Return the [x, y] coordinate for the center point of the cell that contains the specified text.  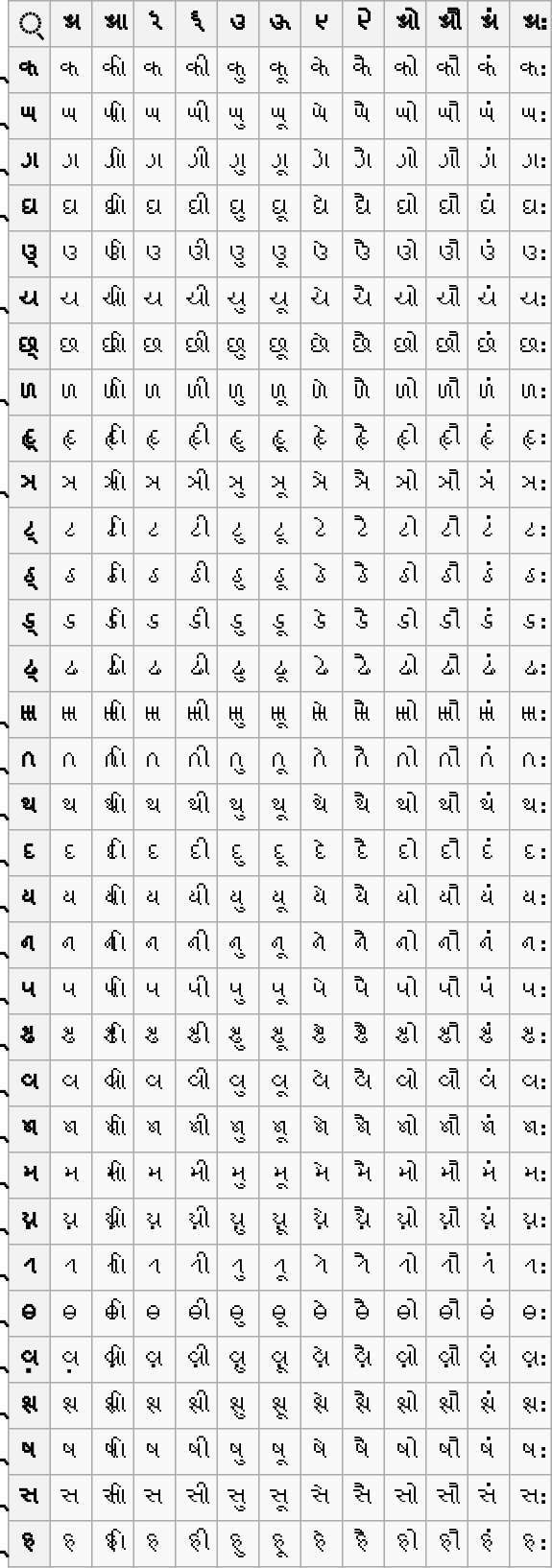
𑂕𑂸 [447, 439]
𑂖𑂳 [238, 485]
𑂣𑂱 [155, 991]
𑂑 [71, 254]
𑂢𑂸 [447, 945]
𑂥𑂲 [197, 1083]
𑂑𑂰 [113, 254]
𑂨 [71, 1222]
𑂡𑂱 [155, 899]
𑂐𑂁 [489, 208]
𑂛𑂲 [197, 669]
𑂍𑂰 [113, 70]
𑂍𑂱 [155, 70]
𑂙𑂱 [155, 623]
𑂹𑂖 [30, 485]
𑂊 [364, 24]
𑂦𑂶 [364, 1129]
𑂞𑂷 [405, 761]
𑂤𑂷 [405, 1037]
𑂐𑂸 [447, 208]
𑂛𑂁 [489, 669]
𑂪𑂶 [364, 1314]
𑂑𑂶 [364, 254]
𑂪𑂁 [489, 1314]
𑂥𑂸 [447, 1083]
𑂮𑂰 [113, 1498]
𑂓𑂵 [322, 346]
𑂹𑂒 [30, 300]
𑂛𑂸 [447, 669]
् [30, 24]
𑂪𑂰 [113, 1314]
𑂢𑂶 [364, 945]
𑂏𑂸 [447, 162]
𑂠𑂳 [238, 853]
𑂮𑂲 [197, 1498]
𑂧 [71, 1176]
𑂬𑂱 [155, 1406]
𑂹𑂭 [30, 1452]
𑂞𑂸 [447, 761]
𑂨𑂰 [113, 1222]
𑂖𑂷 [405, 485]
𑂖𑂴 [280, 485]
𑂐𑂷 [405, 208]
𑂗𑂵 [322, 531]
𑂧𑂁 [489, 1176]
𑂒𑂶 [364, 300]
𑂓𑂁 [489, 346]
𑂘𑂁 [489, 577]
𑂧𑂲 [197, 1176]
𑂑𑂹 [30, 254]
𑂒𑂱 [155, 300]
𑂧𑂶 [364, 1176]
𑂹𑂮 [30, 1498]
𑂦𑂂 [531, 1129]
𑂍𑂳 [238, 70]
𑂌 [447, 24]
𑂕𑂱 [155, 439]
𑂑𑂳 [238, 254]
𑂛𑂵 [322, 669]
𑂝𑂲 [197, 715]
𑂫𑂷 [405, 1360]
𑂩𑂳 [238, 1268]
𑂪𑂱 [155, 1314]
𑂯𑂱 [155, 1544]
𑂗𑂰 [113, 531]
𑂕𑂁 [489, 439]
𑂑𑂁 [489, 254]
𑂥𑂂 [531, 1083]
𑂑𑂸 [447, 254]
𑂛𑂂 [531, 669]
𑂔𑂁 [489, 392]
𑂠𑂸 [447, 853]
𑂐𑂳 [238, 208]
𑂹𑂠 [30, 853]
𑂢𑂰 [113, 945]
𑂡𑂳 [238, 899]
𑂒𑂂 [531, 300]
𑂖𑂂 [531, 485]
𑂪𑂳 [238, 1314]
𑂹𑂢 [30, 945]
𑂹𑂣 [30, 991]
𑂍𑂂 [531, 70]
𑂠𑂁 [489, 853]
𑂕𑂶 [364, 439]
𑂹𑂐 [30, 208]
𑂏𑂱 [155, 162]
𑂘 [71, 577]
𑂡𑂲 [197, 899]
𑂢𑂴 [280, 945]
𑂞 [71, 761]
𑂡𑂴 [280, 899]
𑂒𑂲 [197, 300]
𑂥𑂵 [322, 1083]
𑂙𑂵 [322, 623]
𑂦𑂳 [238, 1129]
𑂦 [71, 1129]
𑂕𑂳 [238, 439]
𑂝𑂰 [113, 715]
𑂖𑂲 [197, 485]
𑂦𑂵 [322, 1129]
𑂢𑂱 [155, 945]
𑂗𑂸 [447, 531]
𑂛𑂶 [364, 669]
𑂠𑂂 [531, 853]
𑂗𑂴 [280, 531]
𑂥𑂷 [405, 1083]
𑂦𑂷 [405, 1129]
𑂏𑂶 [364, 162]
𑂤𑂁 [489, 1037]
𑂒𑂰 [113, 300]
𑂯 [71, 1544]
𑂫 [71, 1360]
𑂞𑂁 [489, 761]
𑂹𑂨 [30, 1222]
𑂮𑂴 [280, 1498]
𑂆 [197, 24]
𑂗 [71, 531]
𑂹𑂦 [30, 1129]
𑂒𑂳 [238, 300]
𑂒𑂷 [405, 300]
𑂭𑂱 [155, 1452]
𑂃𑂁 [489, 24]
𑂩 [71, 1268]
𑂠𑂰 [113, 853]
𑂐𑂵 [322, 208]
𑂒 [71, 300]
𑂫𑂂 [531, 1360]
𑂩𑂵 [322, 1268]
𑂕𑂴 [280, 439]
𑂹𑂫 [30, 1360]
𑂝𑂶 [364, 715]
𑂕𑂲 [197, 439]
𑂧𑂴 [280, 1176]
𑂹𑂟 [30, 807]
𑂔𑂸 [447, 392]
𑂔𑂷 [405, 392]
𑂟𑂱 [155, 807]
𑂎𑂰 [113, 116]
𑂍𑂴 [280, 70]
𑂖𑂸 [447, 485]
𑂹𑂤 [30, 1037]
𑂝𑂷 [405, 715]
𑂣𑂰 [113, 991]
𑂯𑂰 [113, 1544]
𑂮𑂱 [155, 1498]
𑂪 [71, 1314]
𑂥𑂶 [364, 1083]
𑂎𑂸 [447, 116]
𑂞𑂂 [531, 761]
𑂤𑂰 [113, 1037]
𑂭𑂷 [405, 1452]
𑂎𑂴 [280, 116]
𑂪𑂴 [280, 1314]
𑂢𑂳 [238, 945]
𑂘𑂸 [447, 577]
𑂣𑂵 [322, 991]
𑂝𑂱 [155, 715]
𑂑𑂵 [322, 254]
𑂫𑂳 [238, 1360]
𑂎𑂂 [531, 116]
𑂐𑂂 [531, 208]
𑂮𑂶 [364, 1498]
𑂟𑂁 [489, 807]
𑂖 [71, 485]
𑂹𑂞 [30, 761]
𑂕𑂵 [322, 439]
𑂤𑂂 [531, 1037]
𑂔𑂵 [322, 392]
𑂟𑂲 [197, 807]
𑂟𑂴 [280, 807]
𑂧𑂳 [238, 1176]
𑂋 [405, 24]
𑂦𑂱 [155, 1129]
𑂕𑂷 [405, 439]
𑂩𑂁 [489, 1268]
𑂘𑂴 [280, 577]
𑂖𑂵 [322, 485]
𑂮𑂸 [447, 1498]
𑂮𑂵 [322, 1498]
𑂏𑂂 [531, 162]
𑂨𑂁 [489, 1222]
𑂬𑂁 [489, 1406]
𑂦𑂲 [197, 1129]
𑂈 [280, 24]
𑂘𑂱 [155, 577]
𑂩𑂶 [364, 1268]
𑂘𑂰 [113, 577]
𑂟𑂂 [531, 807]
𑂍𑂶 [364, 70]
𑂤𑂶 [364, 1037]
𑂡𑂁 [489, 899]
𑂭𑂸 [447, 1452]
𑂪𑂵 [322, 1314]
𑂒𑂴 [280, 300]
𑂘𑂹 [30, 577]
𑂕𑂹 [30, 439]
𑂠𑂵 [322, 853]
𑂬𑂴 [280, 1406]
𑂍 [71, 70]
𑂪𑂷 [405, 1314]
𑂮 [71, 1498]
𑂍𑂲 [197, 70]
𑂐𑂶 [364, 208]
𑂞𑂳 [238, 761]
𑂫𑂲 [197, 1360]
𑂘𑂲 [197, 577]
𑂙𑂸 [447, 623]
𑂭𑂵 [322, 1452]
𑂨𑂱 [155, 1222]
𑂨𑂷 [405, 1222]
𑂓𑂴 [280, 346]
𑂎𑂳 [238, 116]
𑂏𑂴 [280, 162]
𑂞𑂴 [280, 761]
𑂙𑂳 [238, 623]
𑂩𑂲 [197, 1268]
𑂏𑂳 [238, 162]
𑂗𑂶 [364, 531]
𑂕𑂂 [531, 439]
𑂡𑂵 [322, 899]
𑂐𑂴 [280, 208]
𑂦𑂴 [280, 1129]
𑂗𑂳 [238, 531]
𑂠𑂱 [155, 853]
𑂎𑂁 [489, 116]
𑂣𑂶 [364, 991]
𑂕 [71, 439]
𑂓𑂹 [30, 346]
𑂑𑂂 [531, 254]
𑂹𑂎 [30, 116]
𑂨𑂂 [531, 1222]
𑂭𑂳 [238, 1452]
𑂟𑂷 [405, 807]
𑂨𑂸 [447, 1222]
𑂯𑂶 [364, 1544]
𑂪𑂸 [447, 1314]
𑂔𑂳 [238, 392]
𑂝𑂵 [322, 715]
𑂬𑂳 [238, 1406]
𑂹𑂩 [30, 1268]
𑂘𑂷 [405, 577]
𑂩𑂱 [155, 1268]
𑂭𑂲 [197, 1452]
𑂤𑂳 [238, 1037]
𑂬𑂵 [322, 1406]
𑂍𑂁 [489, 70]
𑂅 [155, 24]
𑂭 [71, 1452]
𑂏𑂵 [322, 162]
𑂢𑂂 [531, 945]
𑂟𑂶 [364, 807]
𑂨𑂶 [364, 1222]
𑂓 [71, 346]
𑂎 [71, 116]
𑂝𑂴 [280, 715]
𑂎𑂱 [155, 116]
𑂫𑂰 [113, 1360]
𑂝 [71, 715]
𑂢𑂷 [405, 945]
𑂩𑂷 [405, 1268]
𑂤𑂴 [280, 1037]
𑂯𑂲 [197, 1544]
𑂥𑂰 [113, 1083]
𑂓𑂱 [155, 346]
𑂒𑂵 [322, 300]
𑂦𑂁 [489, 1129]
𑂹𑂝 [30, 715]
𑂗𑂹 [30, 531]
𑂫𑂵 [322, 1360]
𑂬𑂲 [197, 1406]
𑂙𑂶 [364, 623]
𑂓𑂂 [531, 346]
𑂟𑂵 [322, 807]
𑂛𑂴 [280, 669]
𑂓𑂷 [405, 346]
𑂤 [71, 1037]
𑂔𑂰 [113, 392]
𑂘𑂳 [238, 577]
𑂎𑂲 [197, 116]
𑂞𑂲 [197, 761]
𑂒𑂁 [489, 300]
𑂩𑂰 [113, 1268]
𑂭𑂶 [364, 1452]
𑂧𑂰 [113, 1176]
𑂟𑂸 [447, 807]
𑂙𑂹 [30, 623]
𑂹𑂥 [30, 1083]
𑂔𑂶 [364, 392]
𑂙𑂁 [489, 623]
𑂣𑂲 [197, 991]
𑂡𑂂 [531, 899]
𑂖𑂶 [364, 485]
𑂝𑂁 [489, 715]
𑂞𑂱 [155, 761]
𑂔 [71, 392]
𑂡𑂷 [405, 899]
𑂛𑂱 [155, 669]
𑂯𑂳 [238, 1544]
𑂞𑂰 [113, 761]
𑂃𑂂 [531, 24]
𑂬 [71, 1406]
𑂣𑂁 [489, 991]
𑂍𑂸 [447, 70]
𑂹𑂍 [30, 70]
𑂧𑂸 [447, 1176]
𑂧𑂱 [155, 1176]
𑂟𑂰 [113, 807]
𑂬𑂸 [447, 1406]
𑂗𑂁 [489, 531]
𑂙 [71, 623]
𑂧𑂷 [405, 1176]
𑂭𑂰 [113, 1452]
𑂏𑂷 [405, 162]
𑂠 [71, 853]
𑂢𑂁 [489, 945]
𑂹𑂧 [30, 1176]
𑂓𑂰 [113, 346]
𑂛𑂰 [113, 669]
𑂯𑂁 [489, 1544]
𑂠𑂶 [364, 853]
𑂏𑂲 [197, 162]
𑂦𑂰 [113, 1129]
𑂖𑂱 [155, 485]
𑂐 [71, 208]
𑂙𑂴 [280, 623]
𑂣 [71, 991]
𑂖𑂰 [113, 485]
𑂤𑂲 [197, 1037]
𑂘𑂶 [364, 577]
𑂓𑂳 [238, 346]
𑂟 [71, 807]
𑂩𑂴 [280, 1268]
𑂑𑂱 [155, 254]
𑂘𑂂 [531, 577]
𑂭𑂴 [280, 1452]
𑂮𑂷 [405, 1498]
𑂍𑂷 [405, 70]
𑂯𑂷 [405, 1544]
𑂤𑂵 [322, 1037]
𑂉 [322, 24]
𑂗𑂂 [531, 531]
𑂣𑂳 [238, 991]
𑂫𑂱 [155, 1360]
𑂡𑂶 [364, 899]
𑂗𑂷 [405, 531]
𑂪𑂲 [197, 1314]
𑂡 [71, 899]
𑂙𑂰 [113, 623]
𑂐𑂲 [197, 208]
𑂯𑂵 [322, 1544]
𑂹𑂔 [30, 392]
𑂮𑂁 [489, 1498]
𑂙𑂂 [531, 623]
𑂤𑂱 [155, 1037]
𑂓𑂶 [364, 346]
𑂝𑂳 [238, 715]
𑂭𑂂 [531, 1452]
𑂏𑂰 [113, 162]
𑂔𑂴 [280, 392]
𑂎𑂶 [364, 116]
𑂐𑂱 [155, 208]
𑂛𑂷 [405, 669]
𑂖𑂁 [489, 485]
𑂏 [71, 162]
𑂩𑂂 [531, 1268]
𑂹𑂡 [30, 899]
𑂯𑂴 [280, 1544]
𑂫𑂁 [489, 1360]
𑂬𑂂 [531, 1406]
𑂠𑂲 [197, 853]
𑂑𑂴 [280, 254]
𑂝𑂸 [447, 715]
𑂹𑂬 [30, 1406]
𑂤𑂸 [447, 1037]
𑂥𑂱 [155, 1083]
𑂧𑂵 [322, 1176]
𑂯𑂂 [531, 1544]
𑂥𑂴 [280, 1083]
𑂛 [71, 669]
𑂐𑂰 [113, 208]
𑂡𑂸 [447, 899]
𑂔𑂲 [197, 392]
𑂟𑂳 [238, 807]
𑂥 [71, 1083]
𑂦𑂸 [447, 1129]
𑂢𑂵 [322, 945]
𑂠𑂷 [405, 853]
𑂗𑂱 [155, 531]
𑂢 [71, 945]
𑂍𑂵 [322, 70]
𑂙𑂲 [197, 623]
𑂨𑂴 [280, 1222]
𑂎𑂵 [322, 116]
𑂎𑂷 [405, 116]
𑂹𑂪 [30, 1314]
𑂗𑂲 [197, 531]
𑂬𑂷 [405, 1406]
𑂨𑂲 [197, 1222]
𑂯𑂸 [447, 1544]
𑂕𑂰 [113, 439]
𑂪𑂂 [531, 1314]
𑂣𑂴 [280, 991]
𑂞𑂵 [322, 761]
𑂛𑂹 [30, 669]
𑂩𑂸 [447, 1268]
𑂞𑂶 [364, 761]
𑂑𑂲 [197, 254]
𑂣𑂸 [447, 991]
𑂡𑂰 [113, 899]
𑂫𑂴 [280, 1360]
𑂔𑂂 [531, 392]
𑂘𑂵 [322, 577]
𑂨𑂵 [322, 1222]
𑂬𑂰 [113, 1406]
𑂒𑂸 [447, 300]
𑂧𑂂 [531, 1176]
𑂓𑂸 [447, 346]
𑂹𑂏 [30, 162]
𑂹𑂯 [30, 1544]
𑂝𑂂 [531, 715]
𑂮𑂂 [531, 1498]
𑂫𑂸 [447, 1360]
𑂬𑂶 [364, 1406]
𑂣𑂂 [531, 991]
𑂮𑂳 [238, 1498]
𑂄 [113, 24]
𑂥𑂳 [238, 1083]
𑂫𑂶 [364, 1360]
𑂣𑂷 [405, 991]
𑂠𑂴 [280, 853]
𑂭𑂁 [489, 1452]
𑂨𑂳 [238, 1222]
𑂔𑂱 [155, 392]
𑂏𑂁 [489, 162]
𑂃 [71, 24]
𑂥𑂁 [489, 1083]
𑂢𑂲 [197, 945]
𑂇 [238, 24]
𑂙𑂷 [405, 623]
𑂓𑂲 [197, 346]
𑂛𑂳 [238, 669]
𑂑𑂷 [405, 254]
